Pinpoint the cell where the given text exists, returning its (x, y) midpoint coordinate. 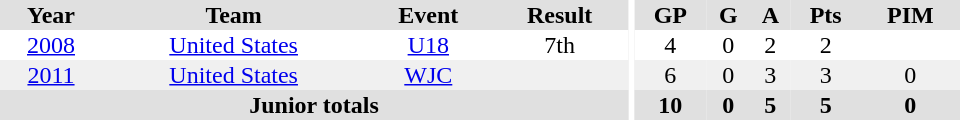
WJC (428, 75)
Result (560, 15)
10 (670, 105)
Team (234, 15)
U18 (428, 45)
Year (51, 15)
2008 (51, 45)
GP (670, 15)
Pts (826, 15)
6 (670, 75)
A (770, 15)
7th (560, 45)
Junior totals (314, 105)
G (728, 15)
2011 (51, 75)
Event (428, 15)
PIM (910, 15)
4 (670, 45)
